Pinpoint the cell where the given text exists, returning its (X, Y) midpoint coordinate. 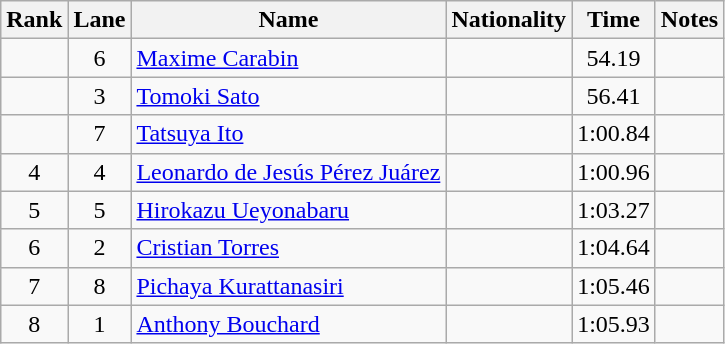
Pichaya Kurattanasiri (288, 286)
Leonardo de Jesús Pérez Juárez (288, 172)
Maxime Carabin (288, 58)
Nationality (509, 20)
1 (100, 324)
1:03.27 (614, 210)
Cristian Torres (288, 248)
Name (288, 20)
1:04.64 (614, 248)
Tomoki Sato (288, 96)
3 (100, 96)
54.19 (614, 58)
Anthony Bouchard (288, 324)
Lane (100, 20)
Rank (34, 20)
1:05.93 (614, 324)
1:05.46 (614, 286)
Time (614, 20)
Tatsuya Ito (288, 134)
1:00.84 (614, 134)
Hirokazu Ueyonabaru (288, 210)
Notes (689, 20)
1:00.96 (614, 172)
56.41 (614, 96)
2 (100, 248)
